Identify which cell holds the provided text, then report its (X, Y) central coordinate. 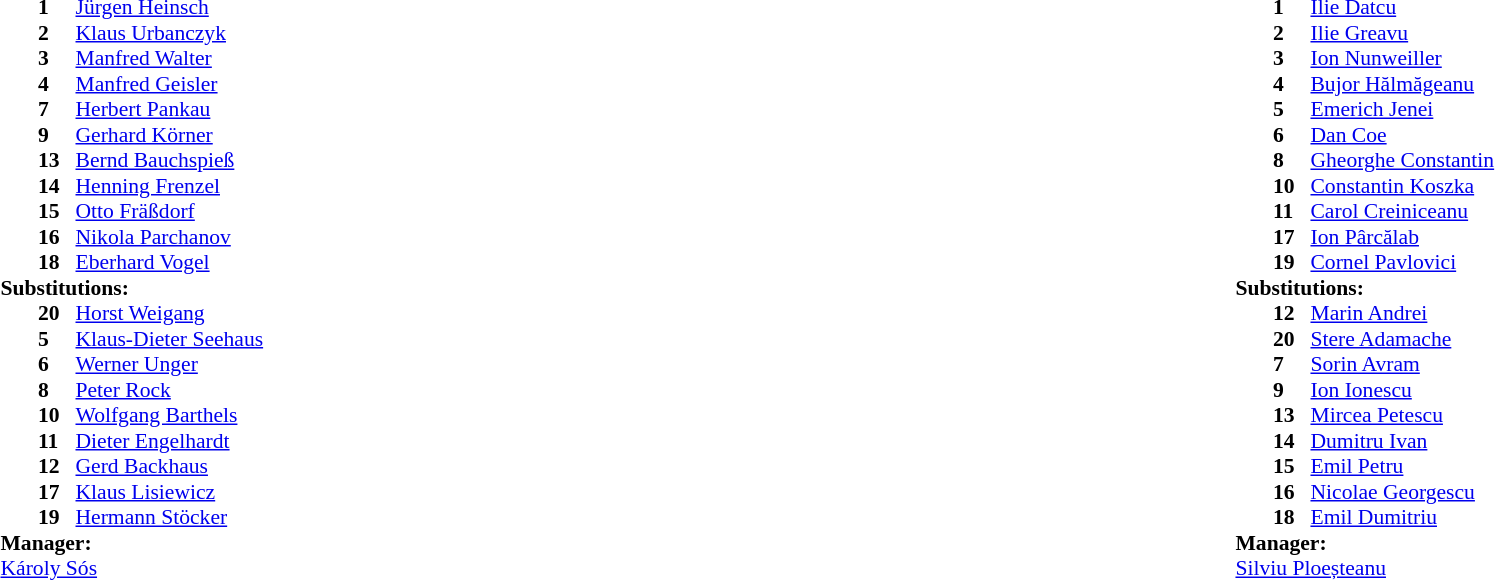
Ilie Greavu (1402, 33)
Nikola Parchanov (170, 237)
Manfred Walter (170, 59)
Emil Dumitriu (1402, 517)
Dumitru Ivan (1402, 441)
Gerd Backhaus (170, 467)
Dan Coe (1402, 135)
Klaus Lisiewicz (170, 492)
Eberhard Vogel (170, 263)
Mircea Petescu (1402, 415)
Emerich Jenei (1402, 109)
Gerhard Körner (170, 135)
Sorin Avram (1402, 365)
Cornel Pavlovici (1402, 263)
Gheorghe Constantin (1402, 161)
Marin Andrei (1402, 313)
Klaus Urbanczyk (170, 33)
Otto Fräßdorf (170, 211)
Henning Frenzel (170, 186)
Ion Nunweiller (1402, 59)
Horst Weigang (170, 313)
Peter Rock (170, 390)
Manfred Geisler (170, 84)
Hermann Stöcker (170, 517)
Emil Petru (1402, 467)
Wolfgang Barthels (170, 415)
Bujor Hălmăgeanu (1402, 84)
Stere Adamache (1402, 339)
Klaus-Dieter Seehaus (170, 339)
Ion Pârcălab (1402, 237)
Herbert Pankau (170, 109)
Ion Ionescu (1402, 390)
Dieter Engelhardt (170, 441)
Constantin Koszka (1402, 186)
Nicolae Georgescu (1402, 492)
Carol Creiniceanu (1402, 211)
Werner Unger (170, 365)
Bernd Bauchspieß (170, 161)
